Capture the cell that displays the provided text and extract its [x, y] central coordinate. 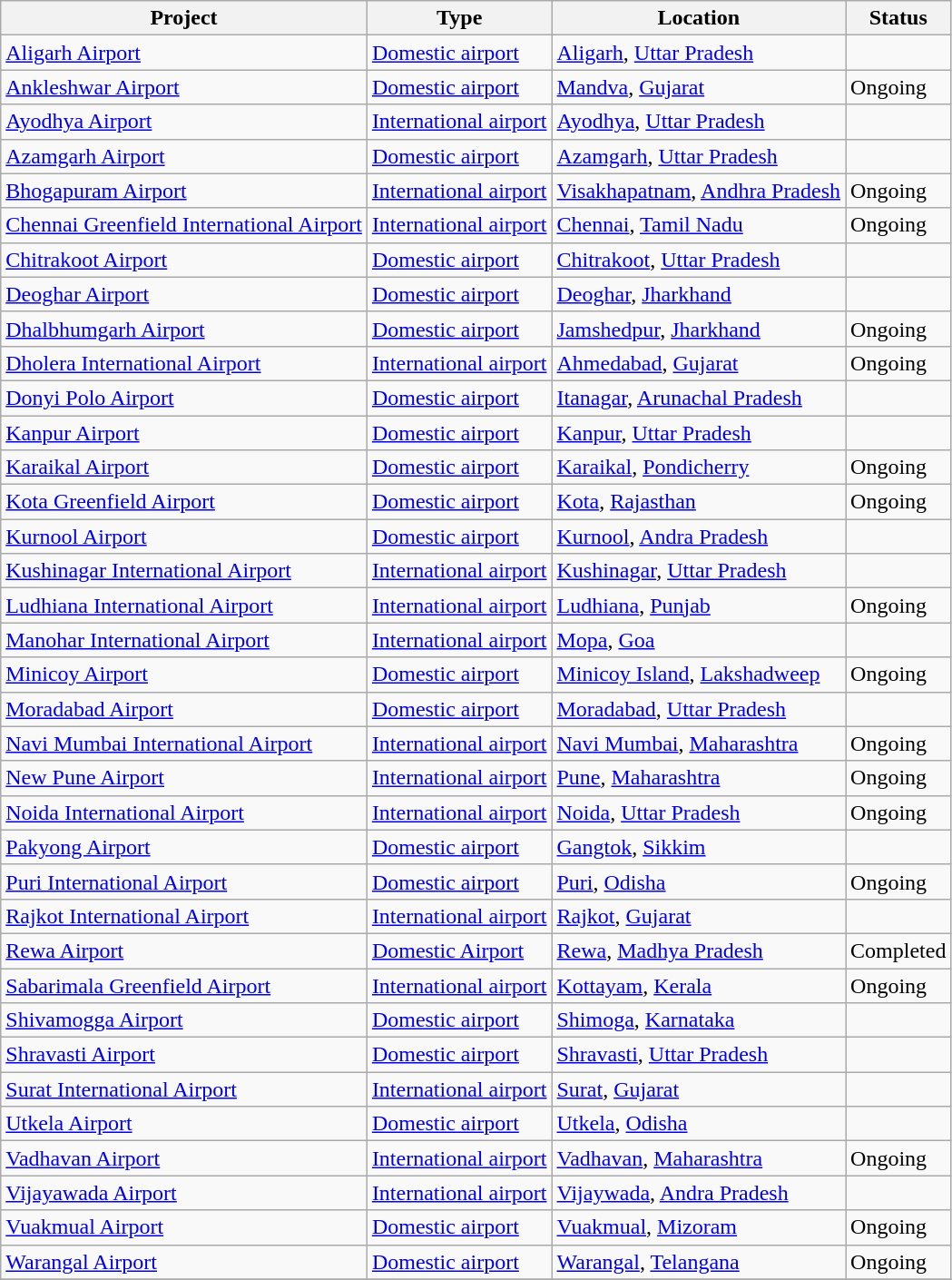
Chitrakoot Airport [184, 260]
Aligarh, Uttar Pradesh [699, 53]
Aligarh Airport [184, 53]
Vijayawada Airport [184, 1193]
Karaikal Airport [184, 468]
Status [898, 18]
Chennai, Tamil Nadu [699, 225]
Noida, Uttar Pradesh [699, 812]
Utkela, Odisha [699, 1124]
Puri International Airport [184, 881]
Deoghar Airport [184, 294]
Kota, Rajasthan [699, 502]
Ankleshwar Airport [184, 87]
Kanpur Airport [184, 433]
Navi Mumbai International Airport [184, 743]
Mopa, Goa [699, 640]
Kurnool, Andra Pradesh [699, 537]
Project [184, 18]
Shivamogga Airport [184, 1020]
Pakyong Airport [184, 847]
Ludhiana International Airport [184, 606]
Surat International Airport [184, 1089]
Donyi Polo Airport [184, 398]
Dholera International Airport [184, 363]
Azamgarh, Uttar Pradesh [699, 156]
Kurnool Airport [184, 537]
Minicoy Airport [184, 674]
Location [699, 18]
Mandva, Gujarat [699, 87]
Puri, Odisha [699, 881]
Warangal Airport [184, 1262]
New Pune Airport [184, 778]
Kota Greenfield Airport [184, 502]
Minicoy Island, Lakshadweep [699, 674]
Ahmedabad, Gujarat [699, 363]
Pune, Maharashtra [699, 778]
Visakhapatnam, Andhra Pradesh [699, 191]
Deoghar, Jharkhand [699, 294]
Vuakmual, Mizoram [699, 1227]
Moradabad, Uttar Pradesh [699, 709]
Utkela Airport [184, 1124]
Azamgarh Airport [184, 156]
Shravasti Airport [184, 1055]
Ludhiana, Punjab [699, 606]
Vadhavan, Maharashtra [699, 1158]
Dhalbhumgarh Airport [184, 329]
Gangtok, Sikkim [699, 847]
Surat, Gujarat [699, 1089]
Chennai Greenfield International Airport [184, 225]
Ayodhya, Uttar Pradesh [699, 122]
Itanagar, Arunachal Pradesh [699, 398]
Chitrakoot, Uttar Pradesh [699, 260]
Kanpur, Uttar Pradesh [699, 433]
Rewa, Madhya Pradesh [699, 950]
Domestic Airport [459, 950]
Shimoga, Karnataka [699, 1020]
Kushinagar International Airport [184, 571]
Moradabad Airport [184, 709]
Noida International Airport [184, 812]
Warangal, Telangana [699, 1262]
Rewa Airport [184, 950]
Type [459, 18]
Kushinagar, Uttar Pradesh [699, 571]
Completed [898, 950]
Vuakmual Airport [184, 1227]
Ayodhya Airport [184, 122]
Rajkot International Airport [184, 916]
Kottayam, Kerala [699, 985]
Vijaywada, Andra Pradesh [699, 1193]
Shravasti, Uttar Pradesh [699, 1055]
Manohar International Airport [184, 640]
Sabarimala Greenfield Airport [184, 985]
Karaikal, Pondicherry [699, 468]
Jamshedpur, Jharkhand [699, 329]
Bhogapuram Airport [184, 191]
Vadhavan Airport [184, 1158]
Navi Mumbai, Maharashtra [699, 743]
Rajkot, Gujarat [699, 916]
